Identify which cell holds the provided text, then report its (X, Y) central coordinate. 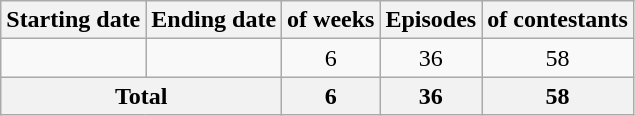
of weeks (331, 20)
Episodes (431, 20)
Total (142, 96)
Ending date (214, 20)
of contestants (558, 20)
Starting date (74, 20)
